Find where the given text appears and provide that cell's center as (x, y) coordinate. 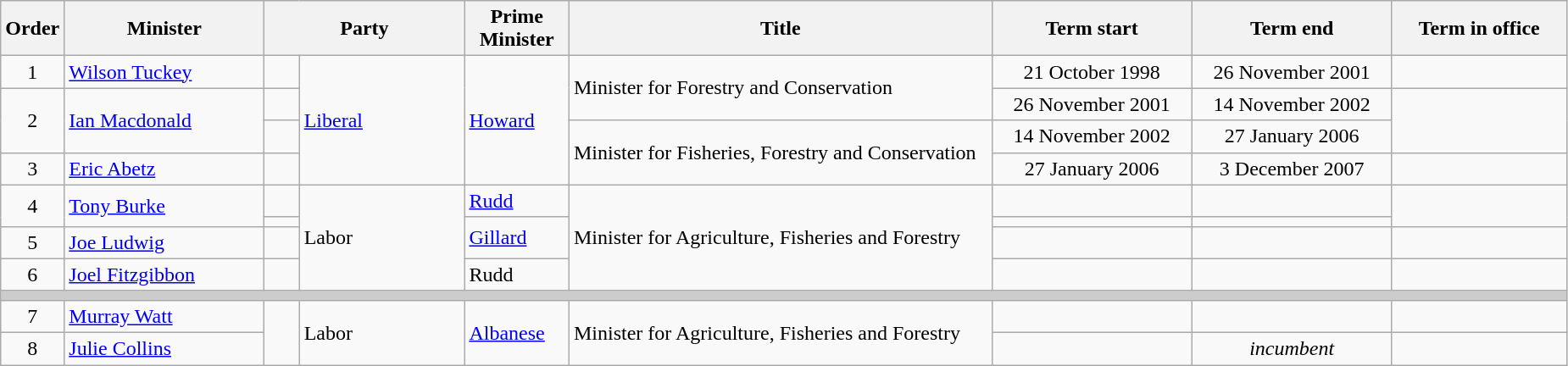
Party (364, 29)
Minister for Forestry and Conservation (780, 88)
Minister for Fisheries, Forestry and Conservation (780, 152)
3 (32, 169)
incumbent (1292, 348)
Title (780, 29)
Howard (517, 120)
Tony Burke (164, 205)
Order (32, 29)
1 (32, 72)
Term in office (1479, 29)
6 (32, 274)
Ian Macdonald (164, 120)
Julie Collins (164, 348)
21 October 1998 (1092, 72)
Term end (1292, 29)
Albanese (517, 332)
7 (32, 316)
Term start (1092, 29)
8 (32, 348)
Joel Fitzgibbon (164, 274)
2 (32, 120)
5 (32, 242)
Minister (164, 29)
Eric Abetz (164, 169)
Gillard (517, 237)
Joe Ludwig (164, 242)
Prime Minister (517, 29)
Murray Watt (164, 316)
3 December 2007 (1292, 169)
Wilson Tuckey (164, 72)
Liberal (381, 120)
4 (32, 205)
